Pinpoint the cell where the given text exists, returning its (x, y) midpoint coordinate. 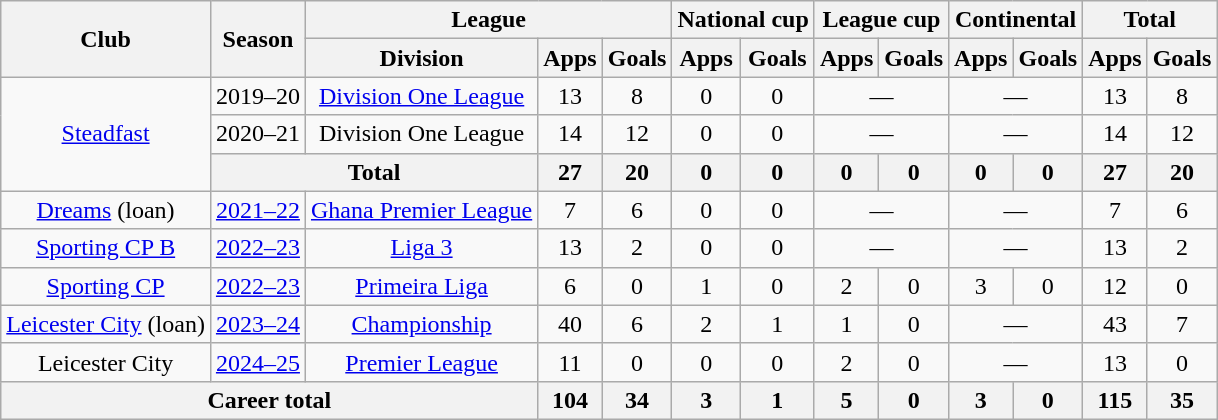
2020–21 (258, 134)
104 (570, 400)
115 (1115, 400)
National cup (743, 20)
Club (106, 39)
Sporting CP B (106, 248)
Championship (421, 324)
Leicester City (loan) (106, 324)
Leicester City (106, 362)
5 (846, 400)
Continental (1016, 20)
Career total (270, 400)
43 (1115, 324)
2023–24 (258, 324)
League cup (881, 20)
34 (637, 400)
35 (1182, 400)
Steadfast (106, 134)
Season (258, 39)
Liga 3 (421, 248)
2019–20 (258, 96)
11 (570, 362)
League (488, 20)
Primeira Liga (421, 286)
Sporting CP (106, 286)
2024–25 (258, 362)
40 (570, 324)
Division (421, 58)
Dreams (loan) (106, 210)
2021–22 (258, 210)
Ghana Premier League (421, 210)
Premier League (421, 362)
